Capture the cell that displays the provided text and extract its [X, Y] central coordinate. 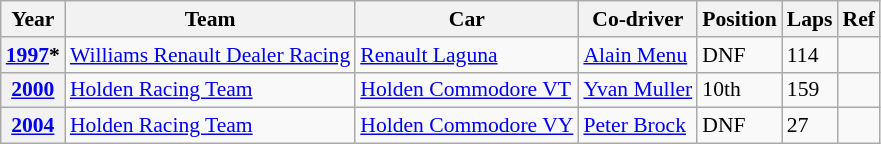
Laps [810, 19]
Position [739, 19]
Co-driver [638, 19]
Renault Laguna [466, 55]
Ref [859, 19]
Alain Menu [638, 55]
10th [739, 90]
2004 [33, 126]
Holden Commodore VT [466, 90]
Team [210, 19]
Holden Commodore VY [466, 126]
Peter Brock [638, 126]
2000 [33, 90]
Car [466, 19]
159 [810, 90]
Yvan Muller [638, 90]
114 [810, 55]
27 [810, 126]
Williams Renault Dealer Racing [210, 55]
1997* [33, 55]
Year [33, 19]
